Output the [X, Y] coordinate of the center of the cell containing the given text.  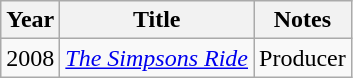
Producer [303, 58]
2008 [30, 58]
Notes [303, 20]
The Simpsons Ride [157, 58]
Title [157, 20]
Year [30, 20]
